Determine the [X, Y] coordinate at the center of the cell enclosing the given text.  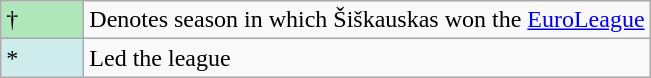
† [42, 20]
* [42, 58]
Led the league [367, 58]
Denotes season in which Šiškauskas won the EuroLeague [367, 20]
